Return the [X, Y] coordinate for the center point of the cell that contains the specified text.  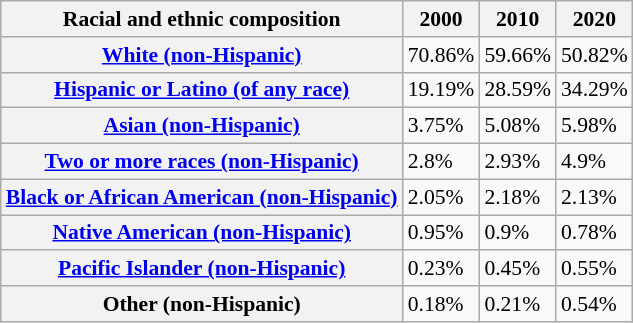
2.13% [594, 197]
3.75% [442, 126]
0.55% [594, 269]
2020 [594, 19]
59.66% [518, 55]
0.78% [594, 233]
Asian (non-Hispanic) [202, 126]
2000 [442, 19]
White (non-Hispanic) [202, 55]
50.82% [594, 55]
19.19% [442, 90]
2.05% [442, 197]
5.08% [518, 126]
Hispanic or Latino (of any race) [202, 90]
70.86% [442, 55]
2.8% [442, 162]
Native American (non-Hispanic) [202, 233]
Other (non-Hispanic) [202, 304]
2.18% [518, 197]
0.45% [518, 269]
0.9% [518, 233]
0.54% [594, 304]
Black or African American (non-Hispanic) [202, 197]
0.18% [442, 304]
2010 [518, 19]
0.95% [442, 233]
0.21% [518, 304]
5.98% [594, 126]
28.59% [518, 90]
34.29% [594, 90]
Pacific Islander (non-Hispanic) [202, 269]
Two or more races (non-Hispanic) [202, 162]
2.93% [518, 162]
0.23% [442, 269]
Racial and ethnic composition [202, 19]
4.9% [594, 162]
